Find where the given text appears and provide that cell's center as [X, Y] coordinate. 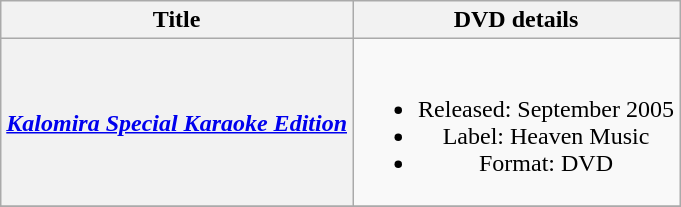
Kalomira Special Karaoke Edition [177, 122]
Released: September 2005Label: Heaven MusicFormat: DVD [516, 122]
DVD details [516, 20]
Title [177, 20]
